Capture the cell that displays the provided text and extract its [x, y] central coordinate. 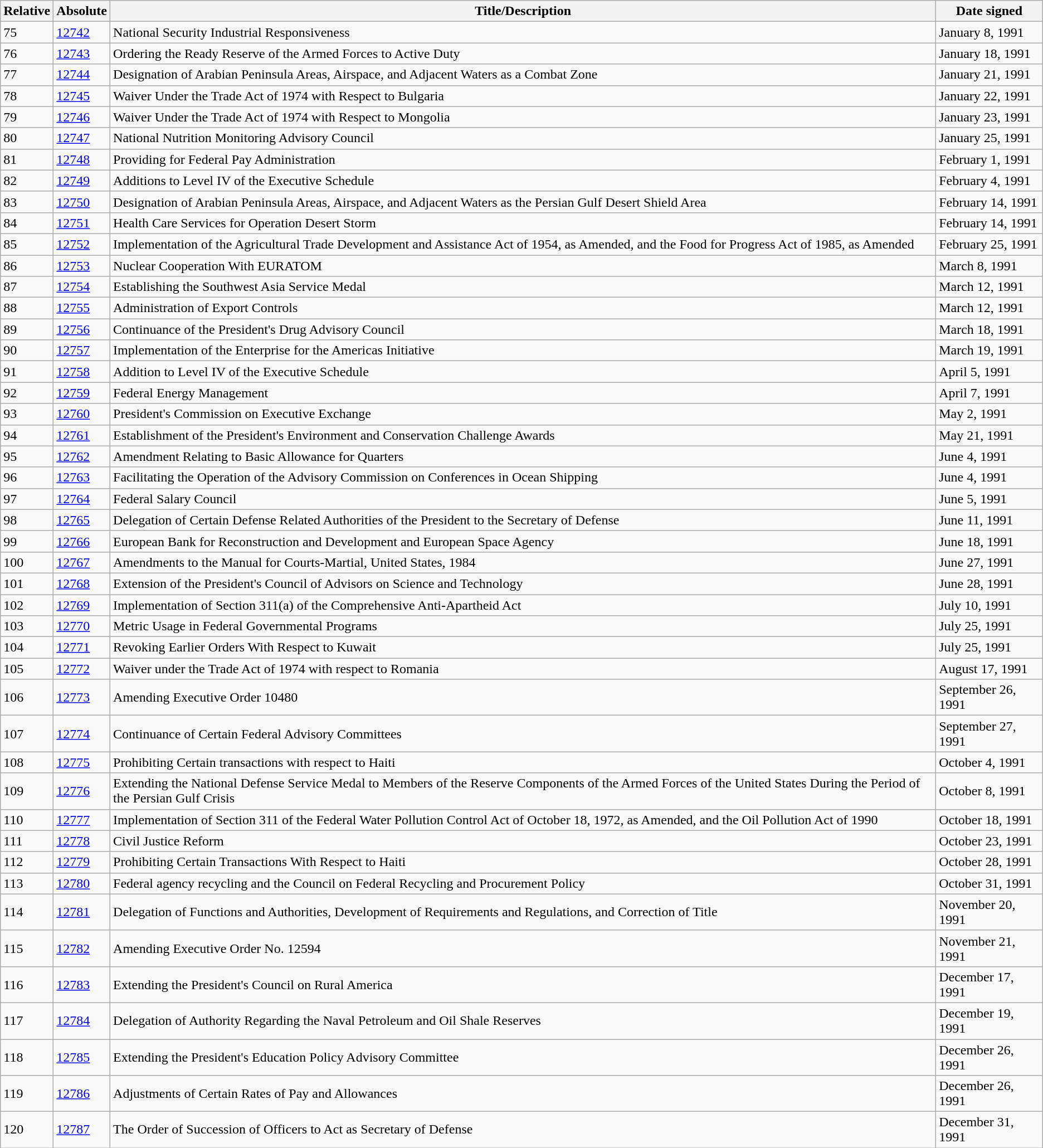
113 [27, 883]
12779 [82, 862]
January 8, 1991 [990, 32]
12747 [82, 138]
12767 [82, 562]
12787 [82, 1130]
12786 [82, 1093]
Amending Executive Order 10480 [523, 698]
Revoking Earlier Orders With Respect to Kuwait [523, 648]
12765 [82, 520]
12749 [82, 181]
Waiver Under the Trade Act of 1974 with Respect to Bulgaria [523, 96]
March 18, 1991 [990, 329]
June 18, 1991 [990, 541]
Date signed [990, 11]
The Order of Succession of Officers to Act as Secretary of Defense [523, 1130]
12758 [82, 372]
Establishment of the President's Environment and Conservation Challenge Awards [523, 435]
12746 [82, 117]
81 [27, 159]
105 [27, 669]
12753 [82, 266]
October 4, 1991 [990, 762]
115 [27, 948]
117 [27, 1021]
107 [27, 733]
February 4, 1991 [990, 181]
12777 [82, 820]
March 8, 1991 [990, 266]
103 [27, 626]
90 [27, 351]
111 [27, 841]
120 [27, 1130]
78 [27, 96]
Extending the President's Education Policy Advisory Committee [523, 1057]
November 21, 1991 [990, 948]
Nuclear Cooperation With EURATOM [523, 266]
Addition to Level IV of the Executive Schedule [523, 372]
12742 [82, 32]
91 [27, 372]
July 10, 1991 [990, 605]
June 5, 1991 [990, 499]
National Nutrition Monitoring Advisory Council [523, 138]
Designation of Arabian Peninsula Areas, Airspace, and Adjacent Waters as a Combat Zone [523, 75]
Administration of Export Controls [523, 308]
Additions to Level IV of the Executive Schedule [523, 181]
June 11, 1991 [990, 520]
12770 [82, 626]
79 [27, 117]
April 5, 1991 [990, 372]
Amending Executive Order No. 12594 [523, 948]
108 [27, 762]
October 31, 1991 [990, 883]
86 [27, 266]
May 2, 1991 [990, 414]
Federal Energy Management [523, 393]
April 7, 1991 [990, 393]
12754 [82, 287]
Implementation of the Enterprise for the Americas Initiative [523, 351]
12759 [82, 393]
12783 [82, 984]
106 [27, 698]
12762 [82, 456]
12743 [82, 53]
Continuance of the President's Drug Advisory Council [523, 329]
November 20, 1991 [990, 912]
Waiver under the Trade Act of 1974 with respect to Romania [523, 669]
76 [27, 53]
109 [27, 791]
12778 [82, 841]
December 17, 1991 [990, 984]
Prohibiting Certain Transactions With Respect to Haiti [523, 862]
January 18, 1991 [990, 53]
Metric Usage in Federal Governmental Programs [523, 626]
January 25, 1991 [990, 138]
Health Care Services for Operation Desert Storm [523, 223]
12756 [82, 329]
83 [27, 202]
Absolute [82, 11]
Prohibiting Certain transactions with respect to Haiti [523, 762]
Adjustments of Certain Rates of Pay and Allowances [523, 1093]
119 [27, 1093]
93 [27, 414]
January 21, 1991 [990, 75]
Delegation of Authority Regarding the Naval Petroleum and Oil Shale Reserves [523, 1021]
12751 [82, 223]
Federal Salary Council [523, 499]
October 18, 1991 [990, 820]
102 [27, 605]
Implementation of the Agricultural Trade Development and Assistance Act of 1954, as Amended, and the Food for Progress Act of 1985, as Amended [523, 244]
Waiver Under the Trade Act of 1974 with Respect to Mongolia [523, 117]
May 21, 1991 [990, 435]
Federal agency recycling and the Council on Federal Recycling and Procurement Policy [523, 883]
12761 [82, 435]
Extension of the President's Council of Advisors on Science and Technology [523, 583]
Implementation of Section 311(a) of the Comprehensive Anti-Apartheid Act [523, 605]
Facilitating the Operation of the Advisory Commission on Conferences in Ocean Shipping [523, 478]
Amendments to the Manual for Courts-Martial, United States, 1984 [523, 562]
114 [27, 912]
12772 [82, 669]
Civil Justice Reform [523, 841]
12773 [82, 698]
98 [27, 520]
12764 [82, 499]
96 [27, 478]
12781 [82, 912]
110 [27, 820]
12755 [82, 308]
12750 [82, 202]
Delegation of Functions and Authorities, Development of Requirements and Regulations, and Correction of Title [523, 912]
12752 [82, 244]
12771 [82, 648]
12780 [82, 883]
12763 [82, 478]
September 27, 1991 [990, 733]
12775 [82, 762]
June 27, 1991 [990, 562]
Amendment Relating to Basic Allowance for Quarters [523, 456]
12744 [82, 75]
12745 [82, 96]
October 28, 1991 [990, 862]
Extending the President's Council on Rural America [523, 984]
12782 [82, 948]
August 17, 1991 [990, 669]
118 [27, 1057]
100 [27, 562]
85 [27, 244]
82 [27, 181]
87 [27, 287]
12784 [82, 1021]
January 22, 1991 [990, 96]
Relative [27, 11]
President's Commission on Executive Exchange [523, 414]
Ordering the Ready Reserve of the Armed Forces to Active Duty [523, 53]
116 [27, 984]
December 19, 1991 [990, 1021]
84 [27, 223]
80 [27, 138]
Implementation of Section 311 of the Federal Water Pollution Control Act of October 18, 1972, as Amended, and the Oil Pollution Act of 1990 [523, 820]
99 [27, 541]
12766 [82, 541]
Providing for Federal Pay Administration [523, 159]
12769 [82, 605]
National Security Industrial Responsiveness [523, 32]
September 26, 1991 [990, 698]
Establishing the Southwest Asia Service Medal [523, 287]
12757 [82, 351]
European Bank for Reconstruction and Development and European Space Agency [523, 541]
95 [27, 456]
Continuance of Certain Federal Advisory Committees [523, 733]
Title/Description [523, 11]
December 31, 1991 [990, 1130]
112 [27, 862]
75 [27, 32]
12776 [82, 791]
October 23, 1991 [990, 841]
97 [27, 499]
June 28, 1991 [990, 583]
January 23, 1991 [990, 117]
February 25, 1991 [990, 244]
77 [27, 75]
104 [27, 648]
94 [27, 435]
89 [27, 329]
October 8, 1991 [990, 791]
March 19, 1991 [990, 351]
12768 [82, 583]
Designation of Arabian Peninsula Areas, Airspace, and Adjacent Waters as the Persian Gulf Desert Shield Area [523, 202]
88 [27, 308]
February 1, 1991 [990, 159]
12785 [82, 1057]
12760 [82, 414]
12774 [82, 733]
92 [27, 393]
101 [27, 583]
12748 [82, 159]
Delegation of Certain Defense Related Authorities of the President to the Secretary of Defense [523, 520]
